For the text-containing cell, return its midpoint in (x, y) coordinate format. 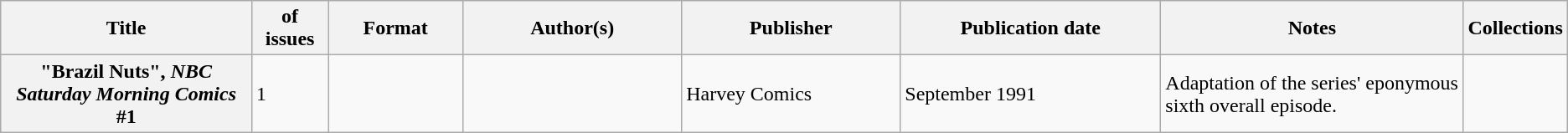
1 (290, 94)
September 1991 (1030, 94)
Title (126, 28)
Adaptation of the series' eponymous sixth overall episode. (1312, 94)
Harvey Comics (791, 94)
Publication date (1030, 28)
Publisher (791, 28)
of issues (290, 28)
Author(s) (573, 28)
Format (395, 28)
"Brazil Nuts", NBC Saturday Morning Comics #1 (126, 94)
Collections (1515, 28)
Notes (1312, 28)
